Provide the (X, Y) coordinate of the cell's center where the given text is located.  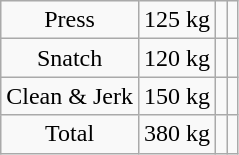
Total (70, 134)
Snatch (70, 58)
120 kg (176, 58)
125 kg (176, 20)
Clean & Jerk (70, 96)
150 kg (176, 96)
380 kg (176, 134)
Press (70, 20)
